Identify which cell holds the provided text, then report its [x, y] central coordinate. 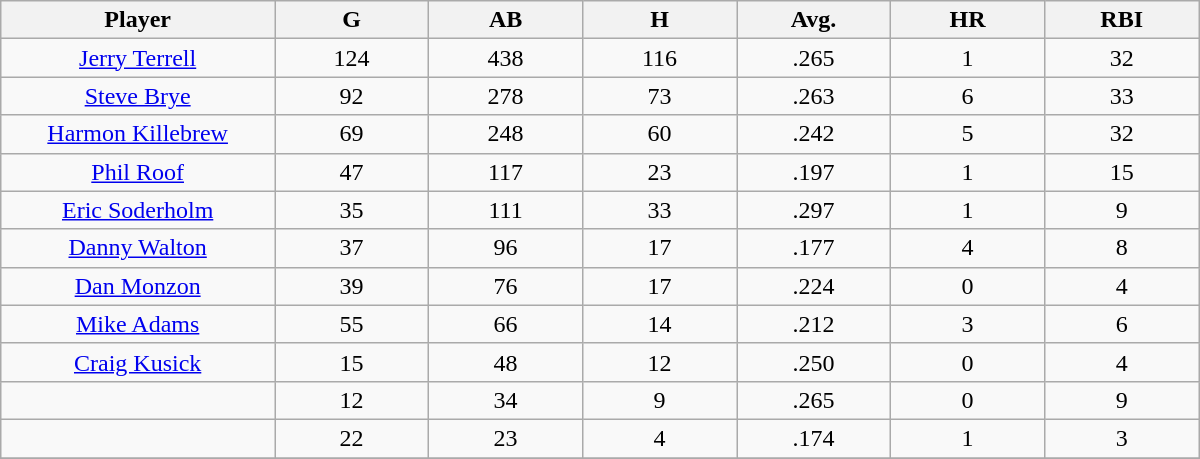
60 [660, 134]
Player [138, 20]
G [352, 20]
438 [506, 58]
.242 [814, 134]
RBI [1122, 20]
14 [660, 324]
.197 [814, 172]
Avg. [814, 20]
.177 [814, 248]
73 [660, 96]
.250 [814, 362]
Craig Kusick [138, 362]
8 [1122, 248]
HR [968, 20]
.212 [814, 324]
66 [506, 324]
37 [352, 248]
96 [506, 248]
Jerry Terrell [138, 58]
22 [352, 438]
Steve Brye [138, 96]
Danny Walton [138, 248]
116 [660, 58]
48 [506, 362]
111 [506, 210]
Mike Adams [138, 324]
117 [506, 172]
.224 [814, 286]
.174 [814, 438]
47 [352, 172]
248 [506, 134]
AB [506, 20]
.297 [814, 210]
278 [506, 96]
76 [506, 286]
Dan Monzon [138, 286]
92 [352, 96]
124 [352, 58]
.263 [814, 96]
H [660, 20]
55 [352, 324]
39 [352, 286]
Phil Roof [138, 172]
Eric Soderholm [138, 210]
Harmon Killebrew [138, 134]
34 [506, 400]
69 [352, 134]
35 [352, 210]
5 [968, 134]
